From the cell containing the given text, extract its center point as [X, Y] coordinate. 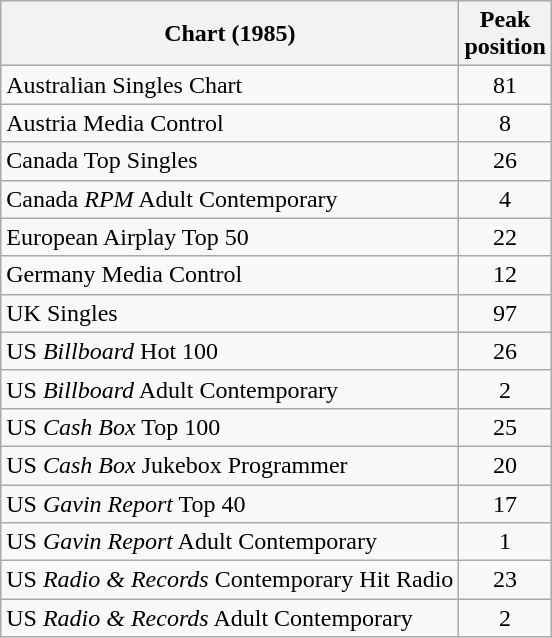
US Gavin Report Adult Contemporary [230, 542]
Canada RPM Adult Contemporary [230, 199]
81 [505, 85]
US Cash Box Top 100 [230, 427]
US Gavin Report Top 40 [230, 503]
Canada Top Singles [230, 161]
17 [505, 503]
US Cash Box Jukebox Programmer [230, 465]
UK Singles [230, 313]
US Billboard Adult Contemporary [230, 389]
8 [505, 123]
20 [505, 465]
Peakposition [505, 34]
US Radio & Records Adult Contemporary [230, 618]
1 [505, 542]
4 [505, 199]
25 [505, 427]
97 [505, 313]
23 [505, 580]
Austria Media Control [230, 123]
22 [505, 237]
US Billboard Hot 100 [230, 351]
Germany Media Control [230, 275]
European Airplay Top 50 [230, 237]
12 [505, 275]
Chart (1985) [230, 34]
Australian Singles Chart [230, 85]
US Radio & Records Contemporary Hit Radio [230, 580]
